Identify which cell holds the provided text, then report its [x, y] central coordinate. 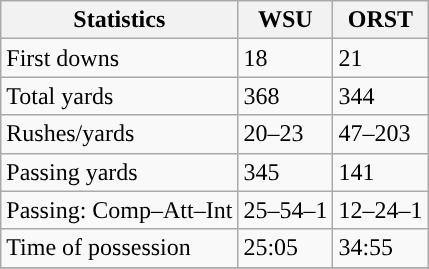
Total yards [120, 96]
Statistics [120, 20]
25:05 [286, 248]
WSU [286, 20]
21 [380, 58]
Rushes/yards [120, 134]
47–203 [380, 134]
18 [286, 58]
20–23 [286, 134]
344 [380, 96]
Time of possession [120, 248]
141 [380, 172]
34:55 [380, 248]
Passing: Comp–Att–Int [120, 210]
345 [286, 172]
12–24–1 [380, 210]
First downs [120, 58]
25–54–1 [286, 210]
Passing yards [120, 172]
368 [286, 96]
ORST [380, 20]
